Return the (x, y) coordinate for the center point of the cell that contains the specified text.  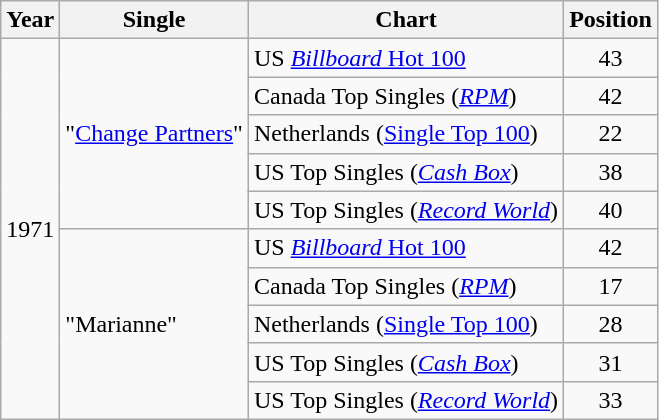
33 (611, 400)
Year (30, 20)
"Change Partners" (154, 134)
Single (154, 20)
17 (611, 286)
Chart (406, 20)
22 (611, 134)
43 (611, 58)
31 (611, 362)
28 (611, 324)
1971 (30, 230)
"Marianne" (154, 324)
38 (611, 172)
40 (611, 210)
Position (611, 20)
